Return the (x, y) coordinate for the center point of the cell that contains the specified text.  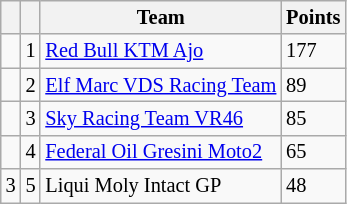
Federal Oil Gresini Moto2 (160, 152)
Red Bull KTM Ajo (160, 51)
89 (313, 85)
Elf Marc VDS Racing Team (160, 85)
65 (313, 152)
85 (313, 118)
Team (160, 17)
5 (31, 186)
48 (313, 186)
Sky Racing Team VR46 (160, 118)
1 (31, 51)
Liqui Moly Intact GP (160, 186)
177 (313, 51)
4 (31, 152)
Points (313, 17)
2 (31, 85)
